Return [X, Y] of the center of cell containing provided text 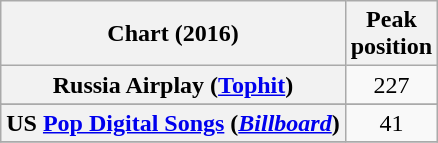
41 [391, 123]
US Pop Digital Songs (Billboard) [173, 123]
Russia Airplay (Tophit) [173, 85]
Chart (2016) [173, 34]
227 [391, 85]
Peak position [391, 34]
